Capture the cell that displays the provided text and extract its [X, Y] central coordinate. 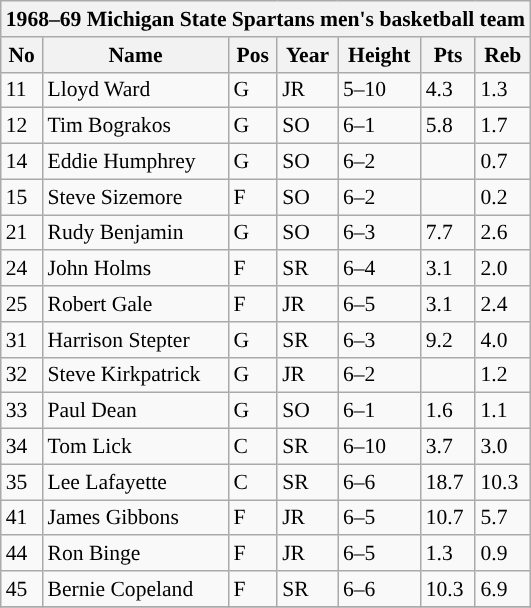
32 [22, 375]
2.0 [502, 269]
Reb [502, 55]
10.7 [448, 518]
Eddie Humphrey [135, 162]
9.2 [448, 340]
31 [22, 340]
5.8 [448, 126]
45 [22, 589]
Robert Gale [135, 304]
3.7 [448, 447]
Harrison Stepter [135, 340]
1.2 [502, 375]
Ron Binge [135, 554]
4.0 [502, 340]
1.7 [502, 126]
34 [22, 447]
Bernie Copeland [135, 589]
Tim Bograkos [135, 126]
2.6 [502, 233]
No [22, 55]
1.6 [448, 411]
24 [22, 269]
John Holms [135, 269]
11 [22, 90]
21 [22, 233]
18.7 [448, 482]
3.0 [502, 447]
Pts [448, 55]
0.2 [502, 197]
44 [22, 554]
7.7 [448, 233]
0.7 [502, 162]
5–10 [380, 90]
6–4 [380, 269]
Year [308, 55]
25 [22, 304]
1.1 [502, 411]
14 [22, 162]
Pos [254, 55]
12 [22, 126]
2.4 [502, 304]
1968–69 Michigan State Spartans men's basketball team [266, 19]
Steve Kirkpatrick [135, 375]
15 [22, 197]
41 [22, 518]
Steve Sizemore [135, 197]
4.3 [448, 90]
5.7 [502, 518]
Rudy Benjamin [135, 233]
Paul Dean [135, 411]
33 [22, 411]
Lee Lafayette [135, 482]
Name [135, 55]
James Gibbons [135, 518]
35 [22, 482]
0.9 [502, 554]
Tom Lick [135, 447]
Lloyd Ward [135, 90]
Height [380, 55]
6.9 [502, 589]
6–10 [380, 447]
